Find where the given text appears and provide that cell's center as (x, y) coordinate. 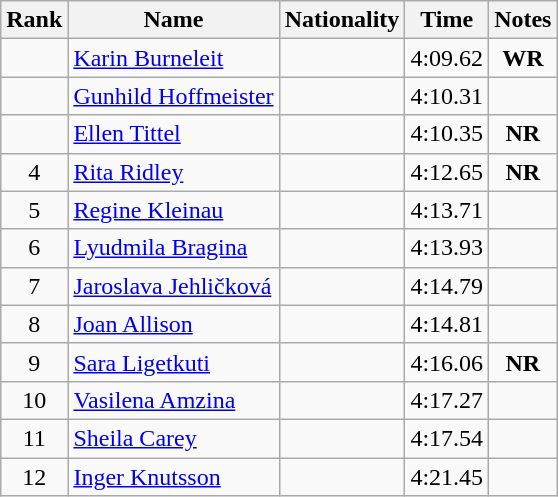
Vasilena Amzina (174, 400)
12 (34, 477)
4:17.27 (447, 400)
4:14.79 (447, 286)
11 (34, 438)
Sara Ligetkuti (174, 362)
Nationality (342, 20)
8 (34, 324)
Name (174, 20)
10 (34, 400)
5 (34, 210)
Joan Allison (174, 324)
4:13.93 (447, 248)
Lyudmila Bragina (174, 248)
6 (34, 248)
4:09.62 (447, 58)
Jaroslava Jehličková (174, 286)
Inger Knutsson (174, 477)
Ellen Tittel (174, 134)
4:17.54 (447, 438)
Gunhild Hoffmeister (174, 96)
4:13.71 (447, 210)
Rank (34, 20)
Karin Burneleit (174, 58)
4:10.31 (447, 96)
Time (447, 20)
4:21.45 (447, 477)
Regine Kleinau (174, 210)
7 (34, 286)
4:14.81 (447, 324)
4 (34, 172)
Notes (523, 20)
9 (34, 362)
4:16.06 (447, 362)
WR (523, 58)
4:12.65 (447, 172)
Sheila Carey (174, 438)
4:10.35 (447, 134)
Rita Ridley (174, 172)
